Locate the cell with the specified text and output its [x, y] center coordinate. 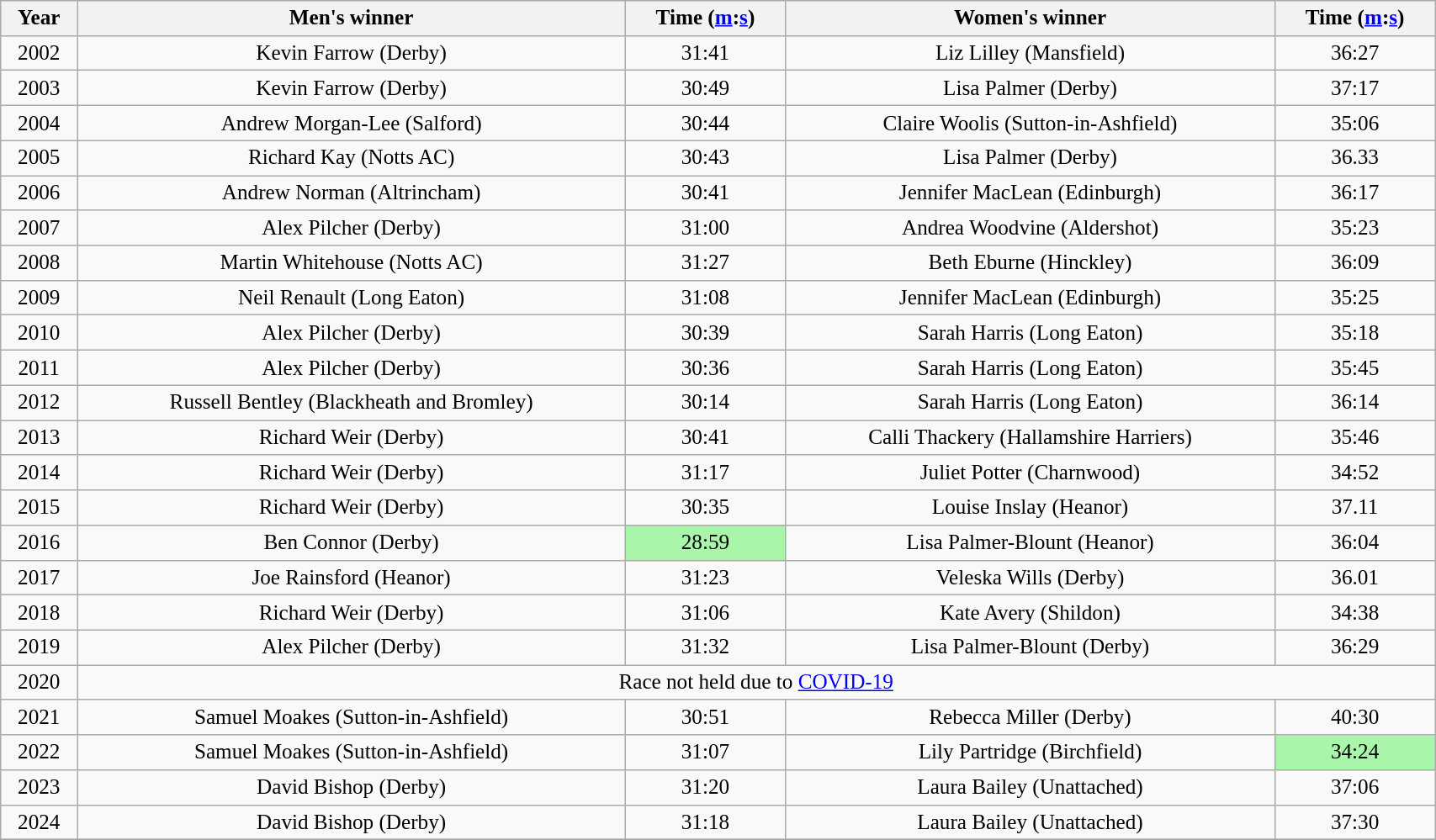
Calli Thackery (Hallamshire Harriers) [1030, 437]
35:45 [1355, 367]
Women's winner [1030, 18]
Claire Woolis (Sutton-in-Ashfield) [1030, 123]
35:46 [1355, 437]
Neil Renault (Long Eaton) [352, 298]
2006 [39, 193]
2022 [39, 753]
31:07 [705, 753]
31:41 [705, 53]
Beth Eburne (Hinckley) [1030, 263]
2019 [39, 647]
2024 [39, 822]
30:14 [705, 403]
28:59 [705, 542]
Lisa Palmer-Blount (Derby) [1030, 647]
Kate Avery (Shildon) [1030, 612]
36.01 [1355, 578]
30:49 [705, 88]
31:08 [705, 298]
Liz Lilley (Mansfield) [1030, 53]
2002 [39, 53]
2011 [39, 367]
2023 [39, 787]
37.11 [1355, 508]
Russell Bentley (Blackheath and Bromley) [352, 403]
35:06 [1355, 123]
40:30 [1355, 717]
2013 [39, 437]
30:35 [705, 508]
2004 [39, 123]
2016 [39, 542]
37:17 [1355, 88]
34:38 [1355, 612]
Men's winner [352, 18]
31:27 [705, 263]
2010 [39, 333]
31:20 [705, 787]
Year [39, 18]
30:44 [705, 123]
2007 [39, 228]
2003 [39, 88]
2012 [39, 403]
31:18 [705, 822]
Joe Rainsford (Heanor) [352, 578]
30:39 [705, 333]
35:23 [1355, 228]
Richard Kay (Notts AC) [352, 158]
Lily Partridge (Birchfield) [1030, 753]
36:27 [1355, 53]
34:24 [1355, 753]
Martin Whitehouse (Notts AC) [352, 263]
31:00 [705, 228]
Ben Connor (Derby) [352, 542]
30:51 [705, 717]
30:43 [705, 158]
2021 [39, 717]
Race not held due to COVID-19 [756, 683]
2018 [39, 612]
36:14 [1355, 403]
Lisa Palmer-Blount (Heanor) [1030, 542]
2020 [39, 683]
35:25 [1355, 298]
31:32 [705, 647]
2014 [39, 473]
31:06 [705, 612]
Juliet Potter (Charnwood) [1030, 473]
2008 [39, 263]
31:23 [705, 578]
36:04 [1355, 542]
30:36 [705, 367]
Louise Inslay (Heanor) [1030, 508]
Veleska Wills (Derby) [1030, 578]
Andrew Norman (Altrincham) [352, 193]
36:29 [1355, 647]
37:06 [1355, 787]
2009 [39, 298]
36:09 [1355, 263]
2005 [39, 158]
36:17 [1355, 193]
34:52 [1355, 473]
Andrea Woodvine (Aldershot) [1030, 228]
37:30 [1355, 822]
2015 [39, 508]
2017 [39, 578]
36.33 [1355, 158]
31:17 [705, 473]
35:18 [1355, 333]
Andrew Morgan-Lee (Salford) [352, 123]
Rebecca Miller (Derby) [1030, 717]
